Provide the [x, y] coordinate of the cell's center where the given text is located.  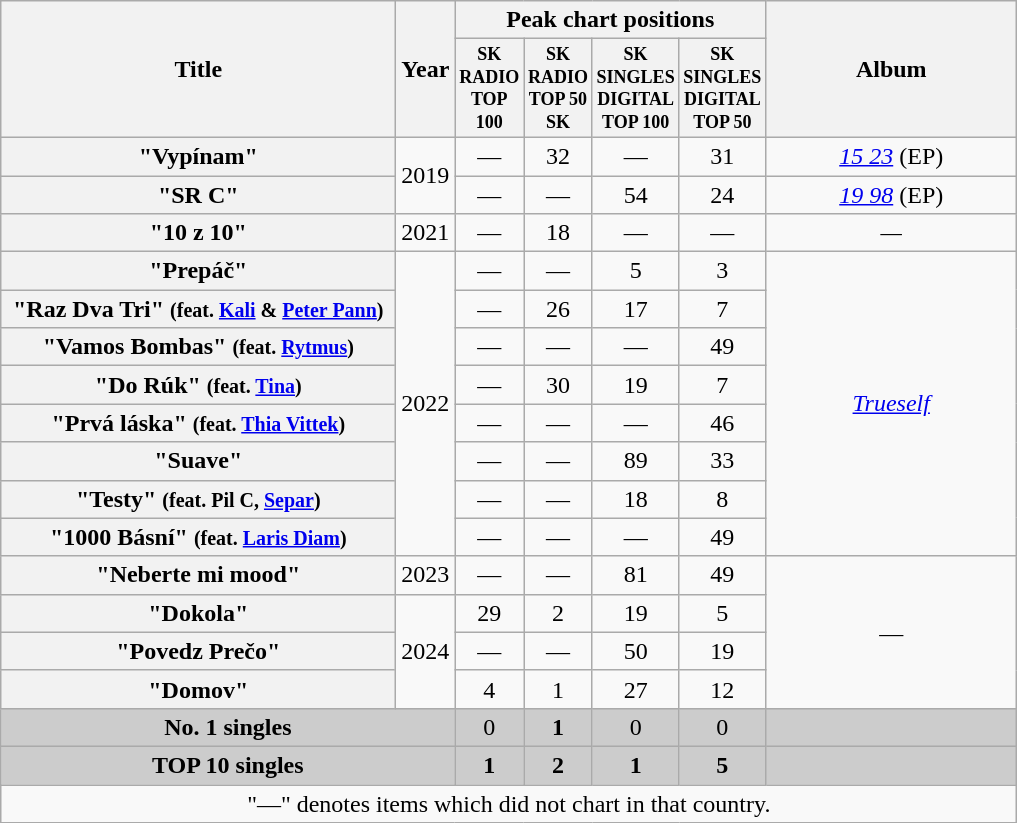
"1000 Básní" (feat. Laris Diam) [198, 537]
"Neberte mi mood" [198, 575]
32 [558, 156]
"Vamos Bombas" (feat. Rytmus) [198, 347]
50 [636, 651]
"Povedz Prečo" [198, 651]
"Suave" [198, 461]
TOP 10 singles [228, 765]
"Vypínam" [198, 156]
"10 z 10" [198, 233]
"Prvá láska" (feat. Thia Vittek) [198, 423]
4 [490, 689]
29 [490, 613]
"Testy" (feat. Pil C, Separ) [198, 499]
30 [558, 385]
SK RADIO TOP 50 SK [558, 88]
"Domov" [198, 689]
"Dokola" [198, 613]
15 23 (EP) [892, 156]
No. 1 singles [228, 727]
2021 [426, 233]
2019 [426, 175]
"SR C" [198, 195]
Peak chart positions [610, 20]
27 [636, 689]
SK SINGLES DIGITAL TOP 100 [636, 88]
89 [636, 461]
46 [722, 423]
2024 [426, 651]
26 [558, 309]
"Prepáč" [198, 271]
19 98 (EP) [892, 195]
3 [722, 271]
17 [636, 309]
"Do Rúk" (feat. Tina) [198, 385]
2022 [426, 404]
Album [892, 70]
"Raz Dva Tri" (feat. Kali & Peter Pann) [198, 309]
24 [722, 195]
2023 [426, 575]
81 [636, 575]
12 [722, 689]
Year [426, 70]
8 [722, 499]
33 [722, 461]
Title [198, 70]
Trueself [892, 404]
SK RADIO TOP 100 [490, 88]
54 [636, 195]
SK SINGLES DIGITAL TOP 50 [722, 88]
"—" denotes items which did not chart in that country. [509, 804]
31 [722, 156]
